Search for the cell housing the specified text and yield its (X, Y) center coordinate. 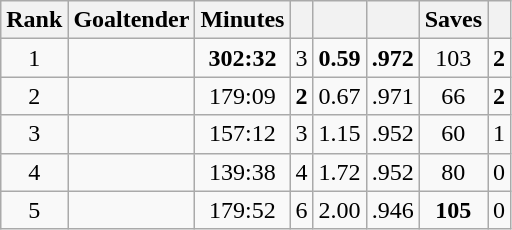
105 (453, 210)
0.67 (340, 96)
179:52 (242, 210)
Saves (453, 20)
0.59 (340, 58)
.946 (392, 210)
2.00 (340, 210)
157:12 (242, 134)
6 (302, 210)
1.15 (340, 134)
60 (453, 134)
139:38 (242, 172)
80 (453, 172)
Rank (34, 20)
Goaltender (132, 20)
179:09 (242, 96)
Minutes (242, 20)
302:32 (242, 58)
66 (453, 96)
1.72 (340, 172)
5 (34, 210)
.971 (392, 96)
.972 (392, 58)
103 (453, 58)
